Return [X, Y] of the center of cell containing provided text 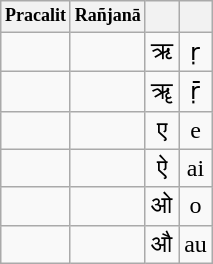
e [196, 130]
o [196, 206]
Pracalit [36, 16]
au [196, 244]
ॠ [162, 91]
ṛ [196, 52]
ए [162, 130]
Rañjanā [108, 16]
ओ [162, 206]
ऐ [162, 168]
ऋ [162, 52]
ai [196, 168]
ṝ [196, 91]
औ [162, 244]
